For the text-containing cell, return its midpoint in [x, y] coordinate format. 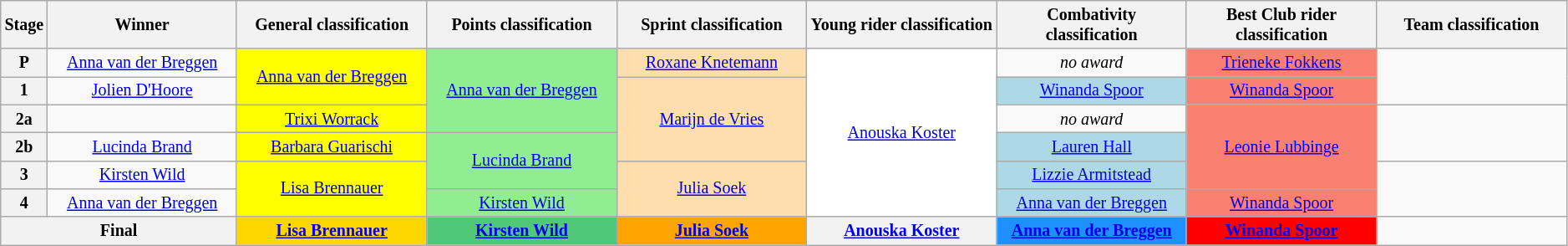
Lauren Hall [1091, 147]
Best Club rider classification [1281, 25]
Points classification [521, 25]
Trieneke Fokkens [1281, 64]
Young rider classification [902, 25]
Barbara Guarischi [331, 147]
1 [24, 90]
Sprint classification [712, 25]
General classification [331, 25]
Trixi Worrack [331, 119]
Roxane Knetemann [712, 64]
2a [24, 119]
Jolien D'Hoore [142, 90]
Combativity classification [1091, 25]
3 [24, 174]
Stage [24, 25]
4 [24, 202]
Winner [142, 25]
Leonie Lubbinge [1281, 146]
P [24, 64]
Final [119, 231]
Lizzie Armitstead [1091, 174]
2b [24, 147]
Marijn de Vries [712, 119]
Team classification [1472, 25]
